From the cell containing the given text, extract its center point as (X, Y) coordinate. 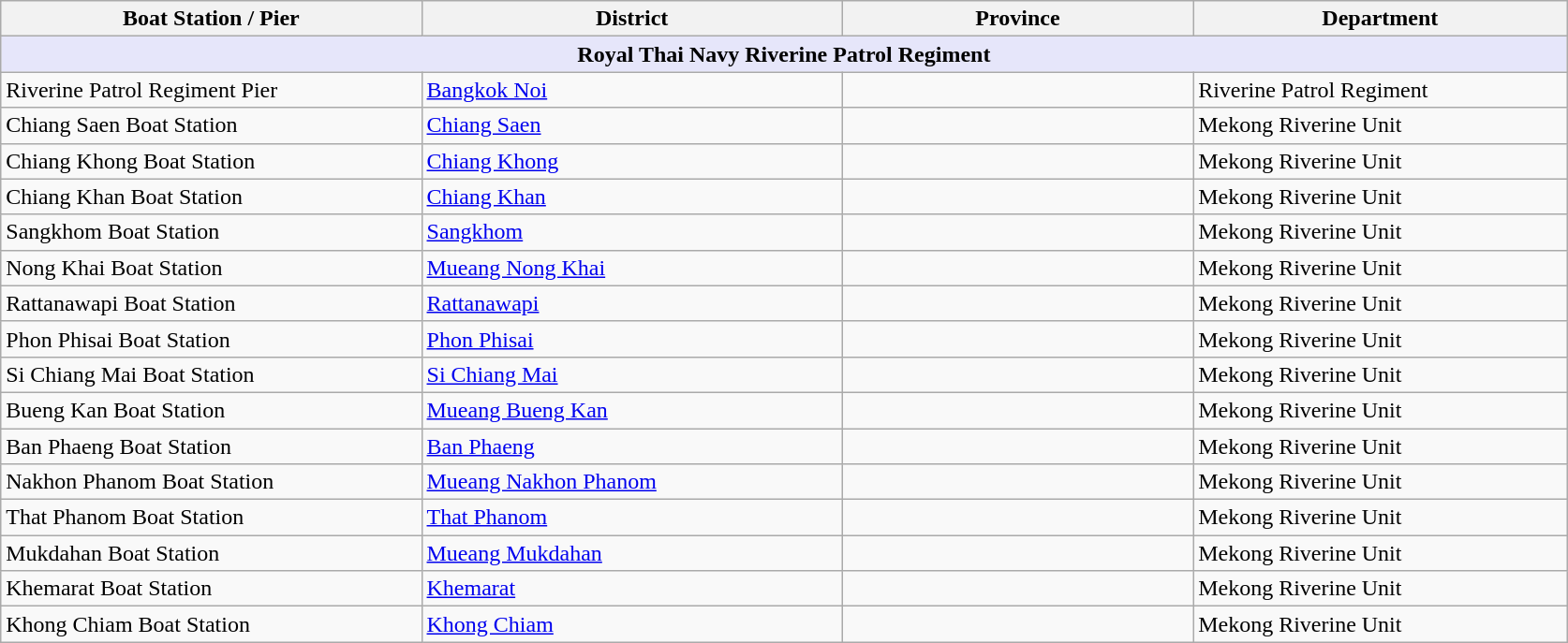
Mueang Nakhon Phanom (631, 482)
Bangkok Noi (631, 90)
Mueang Nong Khai (631, 268)
District (631, 19)
Riverine Patrol Regiment Pier (212, 90)
Khong Chiam Boat Station (212, 624)
Phon Phisai Boat Station (212, 339)
Chiang Saen (631, 125)
Si Chiang Mai Boat Station (212, 374)
Ban Phaeng (631, 446)
Chiang Saen Boat Station (212, 125)
Province (1017, 19)
Khemarat Boat Station (212, 589)
Royal Thai Navy Riverine Patrol Regiment (784, 54)
Sangkhom (631, 232)
Khemarat (631, 589)
Sangkhom Boat Station (212, 232)
Chiang Khan (631, 197)
Ban Phaeng Boat Station (212, 446)
Nakhon Phanom Boat Station (212, 482)
Nong Khai Boat Station (212, 268)
That Phanom (631, 518)
Khong Chiam (631, 624)
Mueang Bueng Kan (631, 410)
Bueng Kan Boat Station (212, 410)
Department (1381, 19)
Phon Phisai (631, 339)
Rattanawapi (631, 303)
Rattanawapi Boat Station (212, 303)
Boat Station / Pier (212, 19)
Si Chiang Mai (631, 374)
Chiang Khan Boat Station (212, 197)
Mukdahan Boat Station (212, 553)
That Phanom Boat Station (212, 518)
Chiang Khong (631, 161)
Chiang Khong Boat Station (212, 161)
Riverine Patrol Regiment (1381, 90)
Mueang Mukdahan (631, 553)
